Detect which cell encompasses the target text, then output its [x, y] center coordinate. 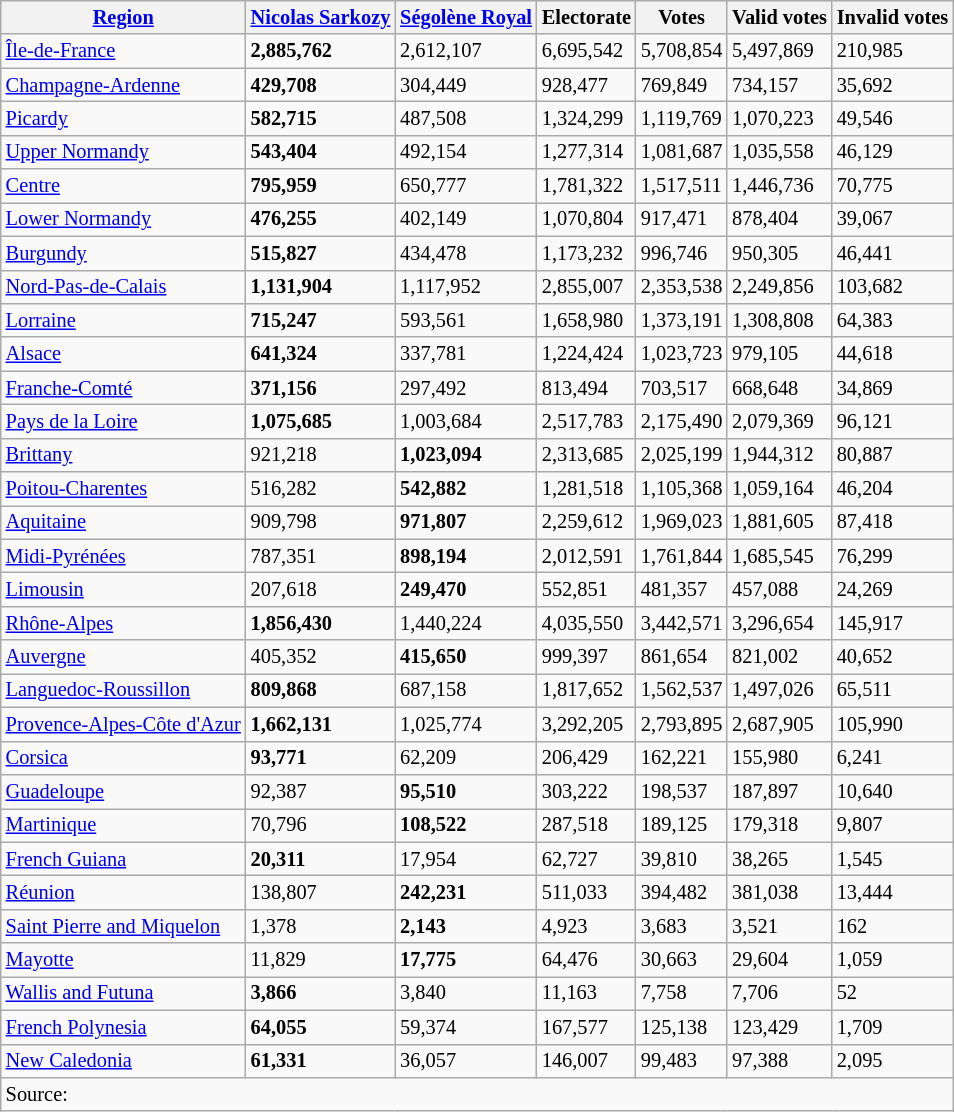
878,404 [780, 219]
1,224,424 [586, 354]
402,149 [466, 219]
2,313,685 [586, 455]
10,640 [892, 791]
2,353,538 [682, 287]
1,023,723 [682, 354]
1,003,684 [466, 421]
24,269 [892, 589]
French Guiana [124, 859]
146,007 [586, 1061]
35,692 [892, 85]
44,618 [892, 354]
1,817,652 [586, 690]
Champagne-Ardenne [124, 85]
3,521 [780, 926]
429,708 [321, 85]
46,204 [892, 489]
2,079,369 [780, 421]
Rhône-Alpes [124, 623]
650,777 [466, 186]
97,388 [780, 1061]
1,173,232 [586, 253]
950,305 [780, 253]
29,604 [780, 960]
145,917 [892, 623]
5,708,854 [682, 51]
1,709 [892, 1027]
2,095 [892, 1061]
715,247 [321, 320]
Mayotte [124, 960]
3,442,571 [682, 623]
481,357 [682, 589]
39,067 [892, 219]
552,851 [586, 589]
11,829 [321, 960]
917,471 [682, 219]
1,545 [892, 859]
3,296,654 [780, 623]
198,537 [682, 791]
3,840 [466, 993]
105,990 [892, 724]
17,775 [466, 960]
2,687,905 [780, 724]
61,331 [321, 1061]
65,511 [892, 690]
6,241 [892, 758]
641,324 [321, 354]
Réunion [124, 892]
70,775 [892, 186]
1,324,299 [586, 118]
821,002 [780, 657]
1,685,545 [780, 556]
582,715 [321, 118]
249,470 [466, 589]
Île-de-France [124, 51]
46,129 [892, 152]
108,522 [466, 825]
996,746 [682, 253]
1,059,164 [780, 489]
898,194 [466, 556]
1,070,223 [780, 118]
Pays de la Loire [124, 421]
593,561 [466, 320]
3,683 [682, 926]
1,662,131 [321, 724]
Limousin [124, 589]
96,121 [892, 421]
179,318 [780, 825]
Corsica [124, 758]
9,807 [892, 825]
Burgundy [124, 253]
Source: [477, 1094]
2,612,107 [466, 51]
1,281,518 [586, 489]
4,035,550 [586, 623]
Languedoc-Roussillon [124, 690]
Lower Normandy [124, 219]
Votes [682, 17]
New Caledonia [124, 1061]
Lorraine [124, 320]
2,793,895 [682, 724]
668,648 [780, 388]
64,476 [586, 960]
Region [124, 17]
Midi-Pyrénées [124, 556]
303,222 [586, 791]
999,397 [586, 657]
38,265 [780, 859]
49,546 [892, 118]
1,517,511 [682, 186]
162,221 [682, 758]
125,138 [682, 1027]
Wallis and Futuna [124, 993]
3,866 [321, 993]
Auvergne [124, 657]
52 [892, 993]
62,727 [586, 859]
20,311 [321, 859]
2,143 [466, 926]
2,259,612 [586, 522]
155,980 [780, 758]
787,351 [321, 556]
1,308,808 [780, 320]
1,023,094 [466, 455]
487,508 [466, 118]
Saint Pierre and Miquelon [124, 926]
76,299 [892, 556]
703,517 [682, 388]
1,131,904 [321, 287]
103,682 [892, 287]
1,075,685 [321, 421]
297,492 [466, 388]
Poitou-Charentes [124, 489]
187,897 [780, 791]
39,810 [682, 859]
1,562,537 [682, 690]
Aquitaine [124, 522]
80,887 [892, 455]
2,517,783 [586, 421]
795,959 [321, 186]
287,518 [586, 825]
1,373,191 [682, 320]
1,856,430 [321, 623]
Upper Normandy [124, 152]
36,057 [466, 1061]
Invalid votes [892, 17]
2,025,199 [682, 455]
95,510 [466, 791]
1,119,769 [682, 118]
1,059 [892, 960]
Provence-Alpes-Côte d'Azur [124, 724]
542,882 [466, 489]
99,483 [682, 1061]
394,482 [682, 892]
46,441 [892, 253]
Franche-Comté [124, 388]
6,695,542 [586, 51]
2,012,591 [586, 556]
3,292,205 [586, 724]
11,163 [586, 993]
30,663 [682, 960]
162 [892, 926]
734,157 [780, 85]
Martinique [124, 825]
1,881,605 [780, 522]
1,944,312 [780, 455]
207,618 [321, 589]
1,497,026 [780, 690]
769,849 [682, 85]
93,771 [321, 758]
242,231 [466, 892]
59,374 [466, 1027]
40,652 [892, 657]
87,418 [892, 522]
511,033 [586, 892]
1,658,980 [586, 320]
979,105 [780, 354]
123,429 [780, 1027]
1,761,844 [682, 556]
206,429 [586, 758]
1,035,558 [780, 152]
2,175,490 [682, 421]
Picardy [124, 118]
5,497,869 [780, 51]
62,209 [466, 758]
7,758 [682, 993]
2,855,007 [586, 287]
405,352 [321, 657]
516,282 [321, 489]
1,378 [321, 926]
687,158 [466, 690]
809,868 [321, 690]
1,081,687 [682, 152]
17,954 [466, 859]
1,440,224 [466, 623]
Ségolène Royal [466, 17]
813,494 [586, 388]
4,923 [586, 926]
971,807 [466, 522]
Alsace [124, 354]
415,650 [466, 657]
Brittany [124, 455]
1,117,952 [466, 287]
492,154 [466, 152]
371,156 [321, 388]
476,255 [321, 219]
921,218 [321, 455]
64,055 [321, 1027]
457,088 [780, 589]
515,827 [321, 253]
1,277,314 [586, 152]
1,969,023 [682, 522]
1,446,736 [780, 186]
64,383 [892, 320]
434,478 [466, 253]
138,807 [321, 892]
34,869 [892, 388]
13,444 [892, 892]
189,125 [682, 825]
1,070,804 [586, 219]
Nicolas Sarkozy [321, 17]
Electorate [586, 17]
861,654 [682, 657]
Valid votes [780, 17]
2,249,856 [780, 287]
337,781 [466, 354]
909,798 [321, 522]
1,781,322 [586, 186]
French Polynesia [124, 1027]
167,577 [586, 1027]
1,105,368 [682, 489]
Centre [124, 186]
Nord-Pas-de-Calais [124, 287]
70,796 [321, 825]
7,706 [780, 993]
2,885,762 [321, 51]
304,449 [466, 85]
543,404 [321, 152]
92,387 [321, 791]
1,025,774 [466, 724]
Guadeloupe [124, 791]
381,038 [780, 892]
210,985 [892, 51]
928,477 [586, 85]
